Provide the (x, y) coordinate of the cell's center where the given text is located.  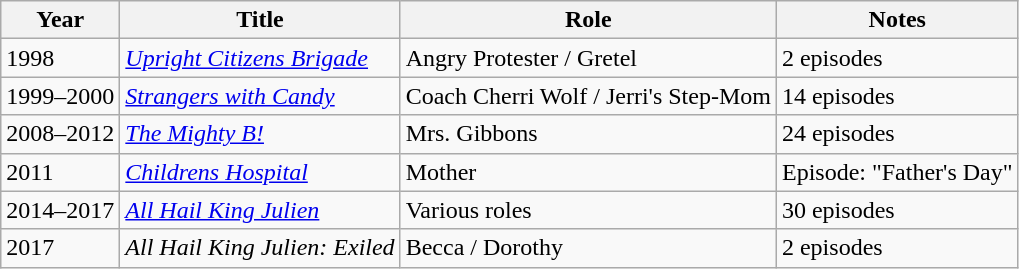
Title (260, 20)
14 episodes (897, 96)
Becca / Dorothy (588, 248)
All Hail King Julien: Exiled (260, 248)
The Mighty B! (260, 134)
Mrs. Gibbons (588, 134)
Coach Cherri Wolf / Jerri's Step-Mom (588, 96)
2014–2017 (60, 210)
Year (60, 20)
Strangers with Candy (260, 96)
1998 (60, 58)
30 episodes (897, 210)
All Hail King Julien (260, 210)
Role (588, 20)
1999–2000 (60, 96)
Upright Citizens Brigade (260, 58)
Notes (897, 20)
Mother (588, 172)
2017 (60, 248)
Episode: "Father's Day" (897, 172)
2008–2012 (60, 134)
Angry Protester / Gretel (588, 58)
Childrens Hospital (260, 172)
2011 (60, 172)
Various roles (588, 210)
24 episodes (897, 134)
